Return [x, y] of the center of cell containing provided text 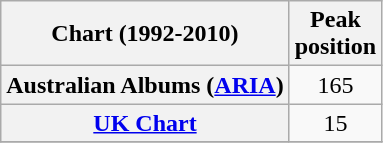
165 [335, 85]
Australian Albums (ARIA) [145, 85]
Chart (1992-2010) [145, 34]
UK Chart [145, 123]
Peakposition [335, 34]
15 [335, 123]
